Locate the cell with the specified text and output its [x, y] center coordinate. 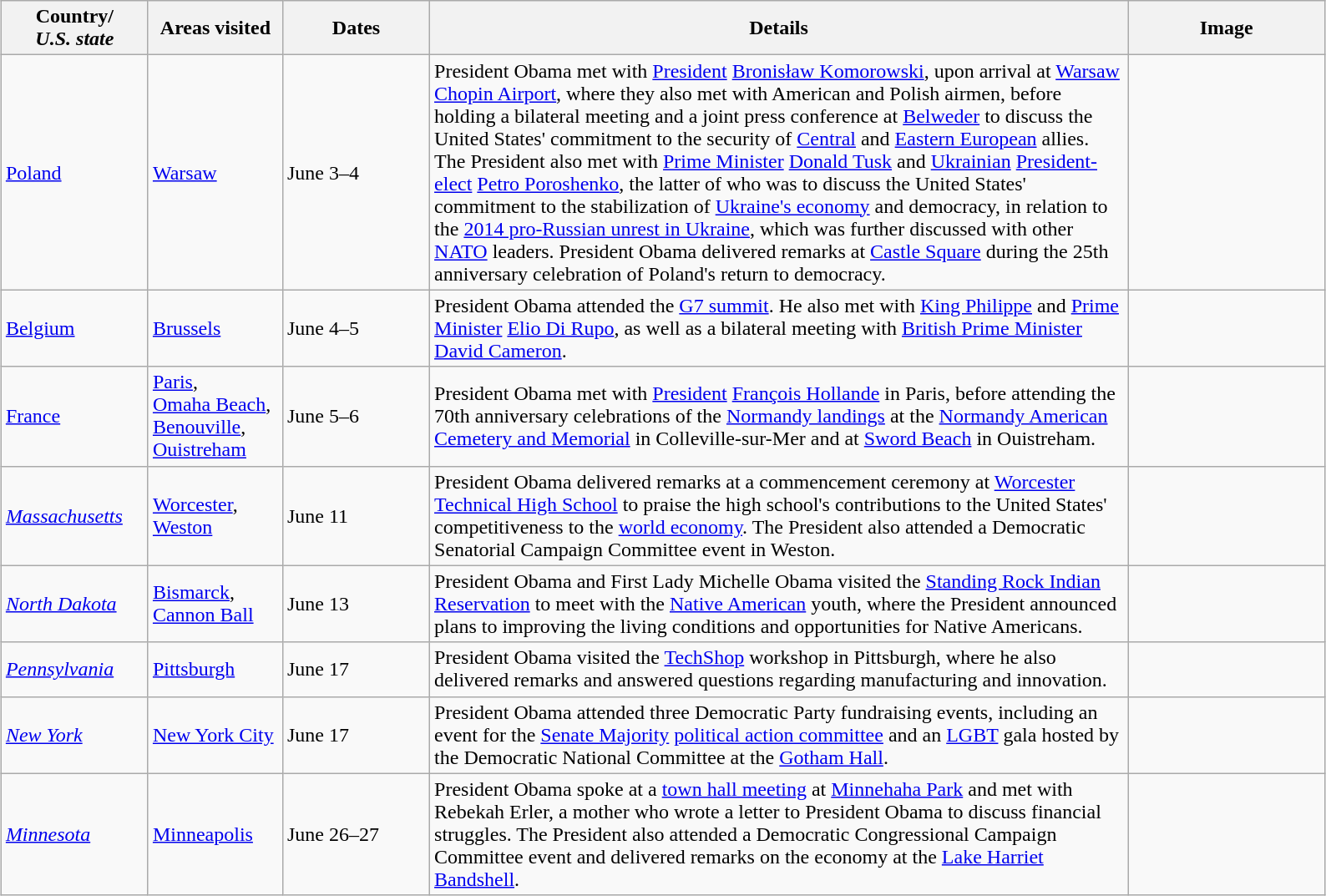
Worcester,Weston [215, 516]
Belgium [74, 328]
Areas visited [215, 28]
Minnesota [74, 834]
June 4–5 [356, 328]
Bismarck,Cannon Ball [215, 604]
June 3–4 [356, 172]
New York City [215, 735]
Pennsylvania [74, 670]
Poland [74, 172]
Details [779, 28]
North Dakota [74, 604]
New York [74, 735]
Massachusetts [74, 516]
June 5–6 [356, 416]
France [74, 416]
Brussels [215, 328]
June 11 [356, 516]
Paris,Omaha Beach,Benouville,Ouistreham [215, 416]
Country/U.S. state [74, 28]
Warsaw [215, 172]
Minneapolis [215, 834]
Image [1227, 28]
June 13 [356, 604]
Pittsburgh [215, 670]
June 26–27 [356, 834]
Dates [356, 28]
